Capture the cell that displays the provided text and extract its (x, y) central coordinate. 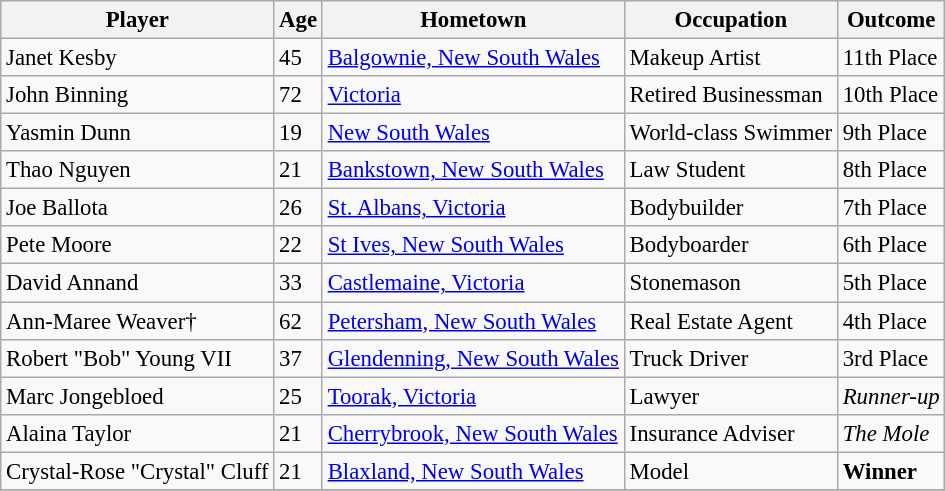
3rd Place (891, 358)
19 (298, 133)
Outcome (891, 20)
Blaxland, New South Wales (473, 471)
Petersham, New South Wales (473, 321)
Cherrybrook, New South Wales (473, 433)
Marc Jongebloed (138, 396)
Crystal-Rose "Crystal" Cluff (138, 471)
Hometown (473, 20)
Toorak, Victoria (473, 396)
25 (298, 396)
11th Place (891, 58)
Player (138, 20)
Truck Driver (730, 358)
John Binning (138, 95)
Victoria (473, 95)
Castlemaine, Victoria (473, 283)
Winner (891, 471)
Thao Nguyen (138, 170)
Occupation (730, 20)
72 (298, 95)
Law Student (730, 170)
St Ives, New South Wales (473, 245)
37 (298, 358)
4th Place (891, 321)
26 (298, 208)
Age (298, 20)
Model (730, 471)
David Annand (138, 283)
Retired Businessman (730, 95)
Makeup Artist (730, 58)
45 (298, 58)
The Mole (891, 433)
Bodyboarder (730, 245)
Joe Ballota (138, 208)
5th Place (891, 283)
Insurance Adviser (730, 433)
10th Place (891, 95)
Stonemason (730, 283)
Runner-up (891, 396)
Real Estate Agent (730, 321)
Lawyer (730, 396)
6th Place (891, 245)
Glendenning, New South Wales (473, 358)
22 (298, 245)
8th Place (891, 170)
Alaina Taylor (138, 433)
33 (298, 283)
Bodybuilder (730, 208)
9th Place (891, 133)
Ann-Maree Weaver† (138, 321)
7th Place (891, 208)
62 (298, 321)
Balgownie, New South Wales (473, 58)
World-class Swimmer (730, 133)
Robert "Bob" Young VII (138, 358)
St. Albans, Victoria (473, 208)
Janet Kesby (138, 58)
Pete Moore (138, 245)
New South Wales (473, 133)
Bankstown, New South Wales (473, 170)
Yasmin Dunn (138, 133)
